Locate the cell with the specified text and output its [X, Y] center coordinate. 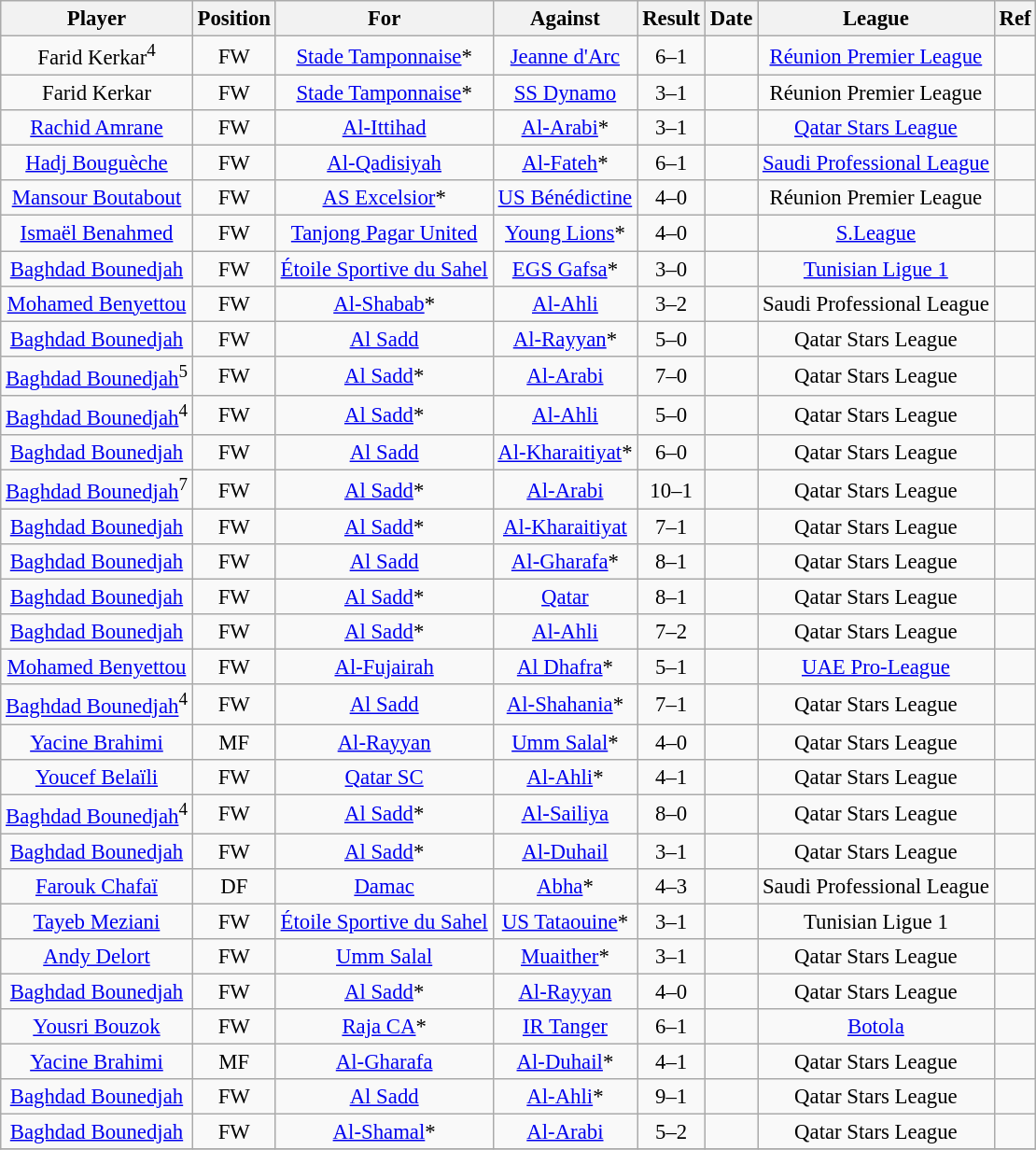
10–1 [672, 489]
Abha* [566, 887]
Player [97, 19]
For [385, 19]
Farid Kerkar4 [97, 56]
Ref [1015, 19]
Al-Duhail [566, 851]
Rachid Amrane [97, 128]
Al-Duhail* [566, 1062]
Hadj Bouguèche [97, 163]
League [876, 19]
Al-Shahania* [566, 705]
EGS Gafsa* [566, 269]
DF [233, 887]
Result [672, 19]
5–1 [672, 667]
Andy Delort [97, 957]
Botola [876, 1027]
Al-Sailiya [566, 814]
Al-Kharaitiyat [566, 527]
US Bénédictine [566, 199]
Against [566, 19]
5–2 [672, 1132]
Tayeb Meziani [97, 921]
Raja CA* [385, 1027]
Farouk Chafaï [97, 887]
S.League [876, 233]
Al-Shabab* [385, 303]
Farid Kerkar [97, 93]
7–0 [672, 375]
Baghdad Bounedjah5 [97, 375]
3–0 [672, 269]
Tanjong Pagar United [385, 233]
Umm Salal* [566, 742]
Youcef Belaïli [97, 777]
Mansour Boutabout [97, 199]
Damac [385, 887]
Al-Kharaitiyat* [566, 453]
Date [731, 19]
4–3 [672, 887]
3–2 [672, 303]
Ismaël Benahmed [97, 233]
Al-Fujairah [385, 667]
6–0 [672, 453]
Yousri Bouzok [97, 1027]
IR Tanger [566, 1027]
Qatar SC [385, 777]
Position [233, 19]
Al-Ittihad [385, 128]
Al-Gharafa* [566, 562]
9–1 [672, 1097]
SS Dynamo [566, 93]
Al-Arabi* [566, 128]
8–0 [672, 814]
UAE Pro-League [876, 667]
Al-Shamal* [385, 1132]
Young Lions* [566, 233]
7–2 [672, 632]
Al-Qadisiyah [385, 163]
AS Excelsior* [385, 199]
Baghdad Bounedjah7 [97, 489]
Al Dhafra* [566, 667]
Qatar [566, 597]
Muaither* [566, 957]
Al-Rayyan* [566, 339]
Umm Salal [385, 957]
Al-Gharafa [385, 1062]
Al-Fateh* [566, 163]
US Tataouine* [566, 921]
Jeanne d'Arc [566, 56]
